Search for the cell housing the specified text and yield its (x, y) center coordinate. 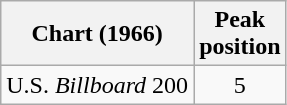
Chart (1966) (98, 34)
5 (240, 85)
U.S. Billboard 200 (98, 85)
Peakposition (240, 34)
